Output the [X, Y] coordinate of the center of the cell containing the given text.  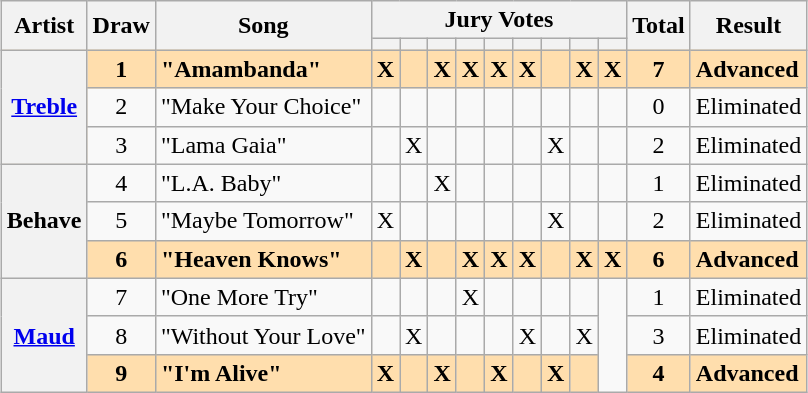
"Make Your Choice" [263, 107]
"I'm Alive" [263, 373]
Total [659, 26]
0 [659, 107]
Draw [121, 26]
9 [121, 373]
Maud [44, 335]
"L.A. Baby" [263, 183]
5 [121, 221]
"Without Your Love" [263, 335]
"Lama Gaia" [263, 145]
"One More Try" [263, 297]
Song [263, 26]
"Heaven Knows" [263, 259]
Treble [44, 107]
Behave [44, 221]
Artist [44, 26]
"Amambanda" [263, 69]
Jury Votes [499, 20]
Result [748, 26]
"Maybe Tomorrow" [263, 221]
8 [121, 335]
